Pinpoint the cell where the given text exists, returning its [X, Y] midpoint coordinate. 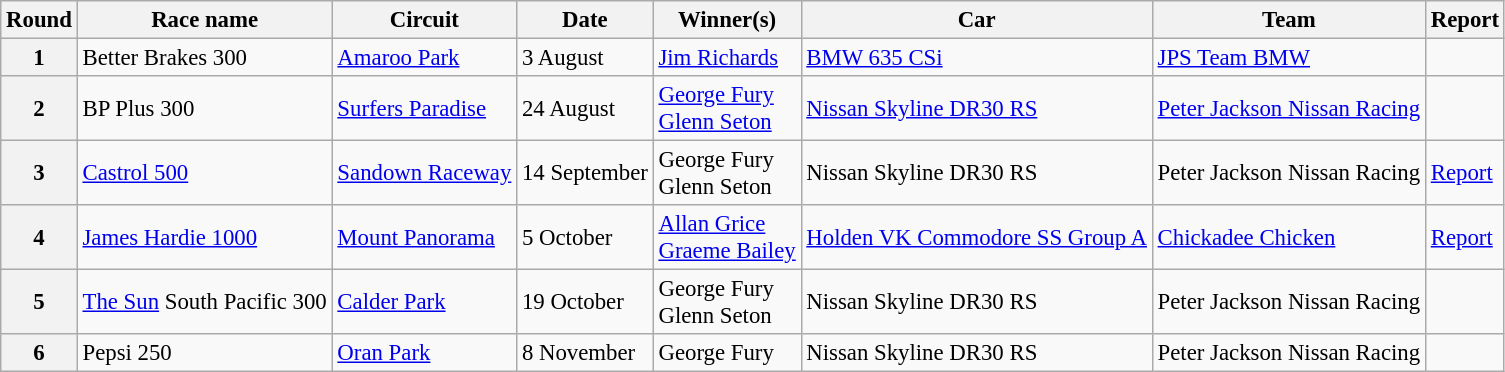
Calder Park [424, 302]
Winner(s) [727, 20]
Jim Richards [727, 58]
The Sun South Pacific 300 [204, 302]
Sandown Raceway [424, 174]
2 [39, 108]
1 [39, 58]
Surfers Paradise [424, 108]
Car [976, 20]
Circuit [424, 20]
6 [39, 353]
24 August [585, 108]
BP Plus 300 [204, 108]
Better Brakes 300 [204, 58]
5 October [585, 238]
BMW 635 CSi [976, 58]
Mount Panorama [424, 238]
Race name [204, 20]
8 November [585, 353]
Amaroo Park [424, 58]
Chickadee Chicken [1288, 238]
JPS Team BMW [1288, 58]
George Fury [727, 353]
4 [39, 238]
14 September [585, 174]
Team [1288, 20]
Allan Grice Graeme Bailey [727, 238]
Round [39, 20]
3 August [585, 58]
Castrol 500 [204, 174]
Holden VK Commodore SS Group A [976, 238]
3 [39, 174]
5 [39, 302]
Oran Park [424, 353]
Date [585, 20]
Pepsi 250 [204, 353]
James Hardie 1000 [204, 238]
19 October [585, 302]
